For the text-containing cell, return its midpoint in (X, Y) coordinate format. 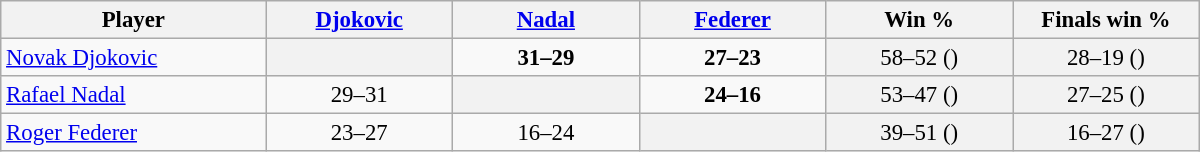
23–27 (360, 133)
Win % (920, 20)
Player (134, 20)
27–23 (732, 58)
16–27 () (1106, 133)
28–19 () (1106, 58)
Finals win % (1106, 20)
53–47 () (920, 95)
Novak Djokovic (134, 58)
Rafael Nadal (134, 95)
31–29 (546, 58)
24–16 (732, 95)
29–31 (360, 95)
58–52 () (920, 58)
Federer (732, 20)
Roger Federer (134, 133)
16–24 (546, 133)
27–25 () (1106, 95)
39–51 () (920, 133)
Djokovic (360, 20)
Nadal (546, 20)
